Capture the cell that displays the provided text and extract its [x, y] central coordinate. 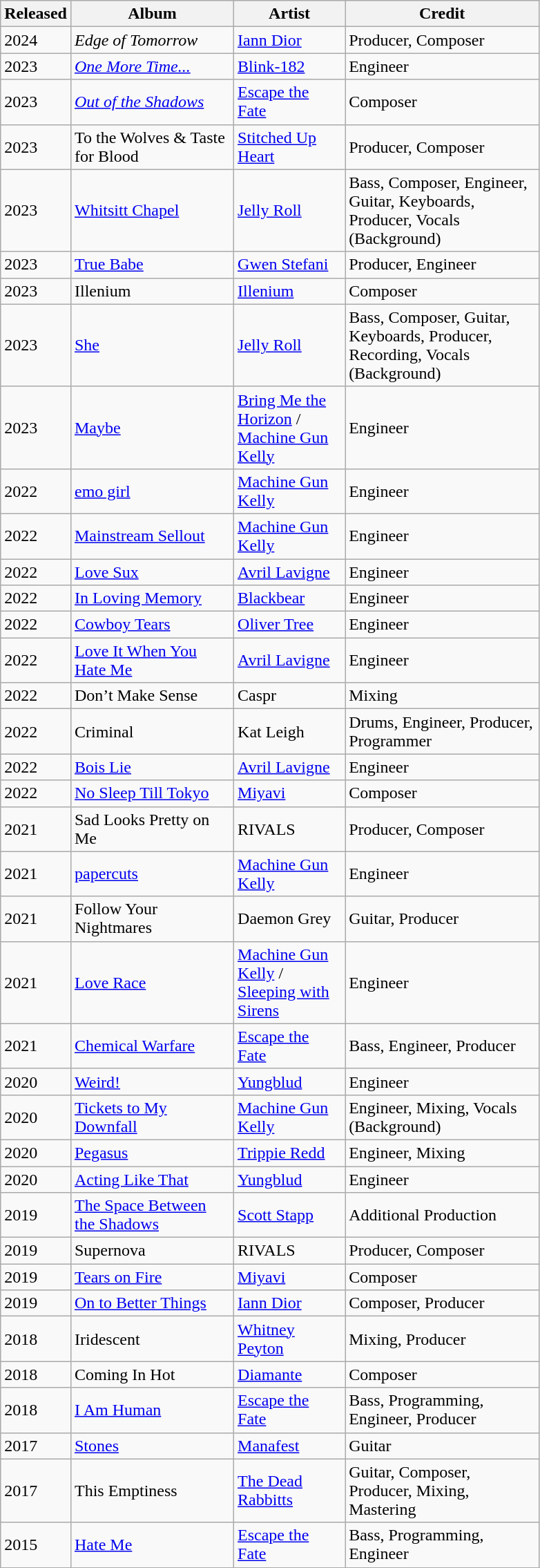
Bring Me the Horizon / Machine Gun Kelly [290, 427]
This Emptiness [152, 1491]
Follow Your Nightmares [152, 919]
To the Wolves & Taste for Blood [152, 147]
Mixing [442, 696]
Bass, Composer, Guitar, Keyboards, Producer, Recording, Vocals (Background) [442, 346]
Drums, Engineer, Producer, Programmer [442, 731]
Machine Gun Kelly / Sleeping with Sirens [290, 983]
Album [152, 14]
Sad Looks Pretty on Me [152, 829]
Criminal [152, 731]
Oliver Tree [290, 625]
2015 [36, 1545]
Diamante [290, 1375]
Coming In Hot [152, 1375]
Out of the Shadows [152, 102]
Weird! [152, 1081]
On to Better Things [152, 1303]
Acting Like That [152, 1180]
Kat Leigh [290, 731]
Iridescent [152, 1339]
True Babe [152, 265]
Guitar, Composer, Producer, Mixing, Mastering [442, 1491]
Artist [290, 14]
Producer, Engineer [442, 265]
2024 [36, 40]
In Loving Memory [152, 598]
Engineer, Mixing, Vocals (Background) [442, 1117]
Tickets to My Downfall [152, 1117]
Bass, Composer, Engineer, Guitar, Keyboards, Producer, Vocals (Background) [442, 210]
Credit [442, 14]
The Space Between the Shadows [152, 1215]
Bass, Programming, Engineer [442, 1545]
Mainstream Sellout [152, 536]
Maybe [152, 427]
No Sleep Till Tokyo [152, 793]
Love Sux [152, 572]
Supernova [152, 1251]
Daemon Grey [290, 919]
Manafest [290, 1446]
The Dead Rabbitts [290, 1491]
Gwen Stefani [290, 265]
Additional Production [442, 1215]
Mixing, Producer [442, 1339]
Scott Stapp [290, 1215]
emo girl [152, 491]
Tears on Fire [152, 1277]
Hate Me [152, 1545]
Whitsitt Chapel [152, 210]
Edge of Tomorrow [152, 40]
I Am Human [152, 1410]
Stones [152, 1446]
Caspr [290, 696]
papercuts [152, 873]
Engineer, Mixing [442, 1153]
Bass, Engineer, Producer [442, 1046]
Stitched Up Heart [290, 147]
Chemical Warfare [152, 1046]
Whitney Peyton [290, 1339]
Blackbear [290, 598]
Love Race [152, 983]
She [152, 346]
Blink-182 [290, 66]
Love It When You Hate Me [152, 661]
Guitar, Producer [442, 919]
Guitar [442, 1446]
One More Time... [152, 66]
Pegasus [152, 1153]
Bois Lie [152, 767]
Cowboy Tears [152, 625]
Composer, Producer [442, 1303]
Trippie Redd [290, 1153]
Released [36, 14]
Bass, Programming, Engineer, Producer [442, 1410]
Don’t Make Sense [152, 696]
